For the text-containing cell, return its midpoint in (x, y) coordinate format. 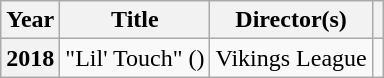
Year (30, 20)
Title (135, 20)
Vikings League (291, 58)
"Lil' Touch" () (135, 58)
2018 (30, 58)
Director(s) (291, 20)
